Scan for the cell matching the given text and deliver its (X, Y) coordinate at center. 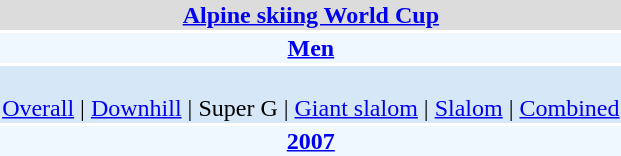
Overall | Downhill | Super G | Giant slalom | Slalom | Combined (311, 94)
Men (311, 48)
Alpine skiing World Cup (311, 15)
2007 (311, 141)
